For the text-containing cell, return its midpoint in [x, y] coordinate format. 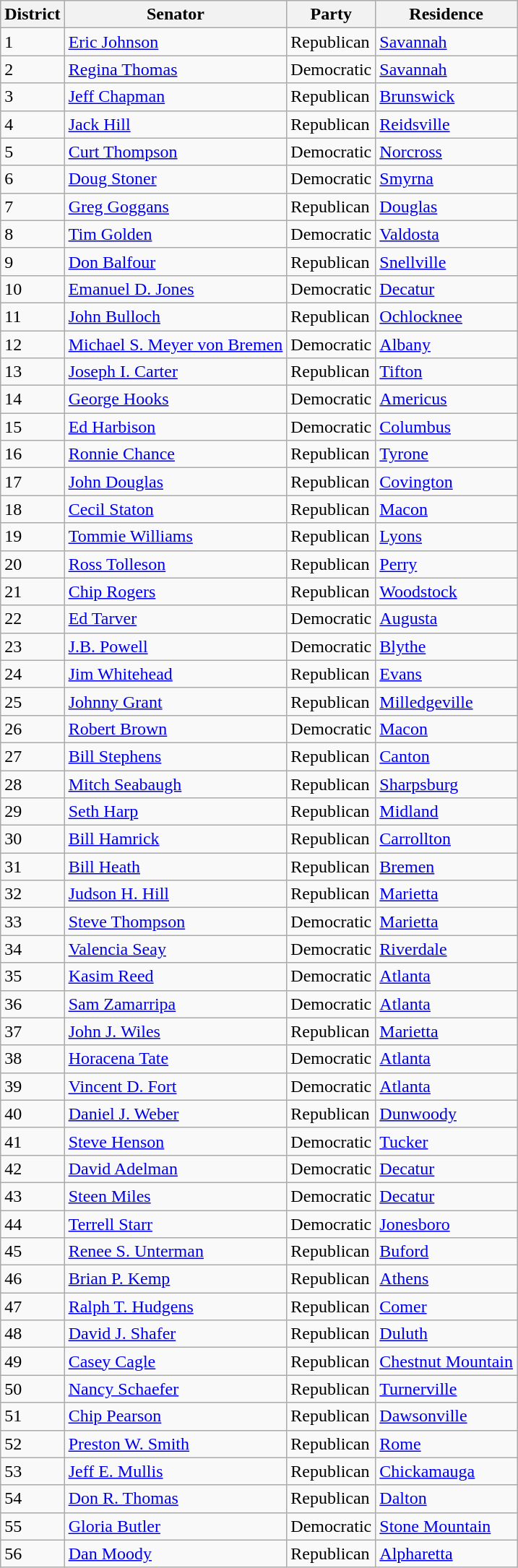
Curt Thompson [176, 152]
Casey Cagle [176, 1361]
41 [33, 1141]
48 [33, 1334]
27 [33, 756]
Terrell Starr [176, 1224]
30 [33, 839]
Residence [446, 14]
Jim Whitehead [176, 674]
Canton [446, 756]
Steve Thompson [176, 922]
43 [33, 1196]
Lyons [446, 537]
Jonesboro [446, 1224]
38 [33, 1059]
17 [33, 482]
Ronnie Chance [176, 454]
David Adelman [176, 1169]
Chestnut Mountain [446, 1361]
Turnerville [446, 1389]
Dalton [446, 1499]
26 [33, 729]
Snellville [446, 261]
Douglas [446, 207]
5 [33, 152]
11 [33, 316]
16 [33, 454]
14 [33, 399]
George Hooks [176, 399]
Ochlocknee [446, 316]
52 [33, 1444]
Reidsville [446, 124]
1 [33, 42]
Alpharetta [446, 1554]
23 [33, 646]
37 [33, 1031]
29 [33, 812]
31 [33, 867]
33 [33, 922]
Columbus [446, 427]
Augusta [446, 619]
Tommie Williams [176, 537]
32 [33, 894]
39 [33, 1086]
40 [33, 1114]
Steen Miles [176, 1196]
Duluth [446, 1334]
Comer [446, 1307]
Dunwoody [446, 1114]
Ralph T. Hudgens [176, 1307]
Cecil Staton [176, 509]
28 [33, 784]
42 [33, 1169]
Buford [446, 1252]
Chip Rogers [176, 592]
Senator [176, 14]
Michael S. Meyer von Bremen [176, 345]
Chip Pearson [176, 1416]
Seth Harp [176, 812]
Ed Tarver [176, 619]
Preston W. Smith [176, 1444]
9 [33, 261]
Tim Golden [176, 234]
Ed Harbison [176, 427]
Riverdale [446, 949]
Bill Hamrick [176, 839]
25 [33, 701]
2 [33, 69]
District [33, 14]
35 [33, 976]
Ross Tolleson [176, 564]
Horacena Tate [176, 1059]
Valdosta [446, 234]
44 [33, 1224]
Vincent D. Fort [176, 1086]
Brunswick [446, 97]
Nancy Schaefer [176, 1389]
John J. Wiles [176, 1031]
Milledgeville [446, 701]
Stone Mountain [446, 1526]
56 [33, 1554]
45 [33, 1252]
Bill Stephens [176, 756]
4 [33, 124]
19 [33, 537]
10 [33, 289]
Valencia Seay [176, 949]
3 [33, 97]
Regina Thomas [176, 69]
Bremen [446, 867]
Eric Johnson [176, 42]
Midland [446, 812]
Evans [446, 674]
Smyrna [446, 179]
Tifton [446, 372]
Athens [446, 1279]
Dan Moody [176, 1554]
22 [33, 619]
15 [33, 427]
36 [33, 1004]
34 [33, 949]
Tyrone [446, 454]
47 [33, 1307]
Chickamauga [446, 1471]
Sam Zamarripa [176, 1004]
55 [33, 1526]
Johnny Grant [176, 701]
Emanuel D. Jones [176, 289]
49 [33, 1361]
Daniel J. Weber [176, 1114]
Party [331, 14]
Norcross [446, 152]
Blythe [446, 646]
21 [33, 592]
46 [33, 1279]
Sharpsburg [446, 784]
6 [33, 179]
John Bulloch [176, 316]
Robert Brown [176, 729]
13 [33, 372]
Mitch Seabaugh [176, 784]
Greg Goggans [176, 207]
53 [33, 1471]
David J. Shafer [176, 1334]
Kasim Reed [176, 976]
Jack Hill [176, 124]
Don R. Thomas [176, 1499]
Judson H. Hill [176, 894]
7 [33, 207]
Doug Stoner [176, 179]
Steve Henson [176, 1141]
Jeff E. Mullis [176, 1471]
20 [33, 564]
Woodstock [446, 592]
Joseph I. Carter [176, 372]
Rome [446, 1444]
18 [33, 509]
J.B. Powell [176, 646]
Renee S. Unterman [176, 1252]
Tucker [446, 1141]
12 [33, 345]
Carrollton [446, 839]
Covington [446, 482]
John Douglas [176, 482]
Gloria Butler [176, 1526]
Albany [446, 345]
8 [33, 234]
Perry [446, 564]
24 [33, 674]
Don Balfour [176, 261]
Dawsonville [446, 1416]
50 [33, 1389]
54 [33, 1499]
51 [33, 1416]
Brian P. Kemp [176, 1279]
Americus [446, 399]
Bill Heath [176, 867]
Jeff Chapman [176, 97]
